Find where the given text appears and provide that cell's center as (X, Y) coordinate. 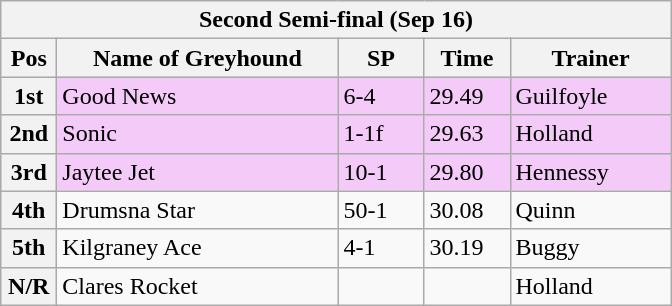
4-1 (381, 248)
Guilfoyle (590, 96)
2nd (29, 134)
Clares Rocket (198, 286)
6-4 (381, 96)
Jaytee Jet (198, 172)
Name of Greyhound (198, 58)
Drumsna Star (198, 210)
N/R (29, 286)
Sonic (198, 134)
Kilgraney Ace (198, 248)
1-1f (381, 134)
Pos (29, 58)
29.49 (467, 96)
1st (29, 96)
Time (467, 58)
Buggy (590, 248)
4th (29, 210)
Trainer (590, 58)
29.80 (467, 172)
SP (381, 58)
Quinn (590, 210)
Second Semi-final (Sep 16) (336, 20)
10-1 (381, 172)
3rd (29, 172)
Good News (198, 96)
29.63 (467, 134)
50-1 (381, 210)
30.19 (467, 248)
30.08 (467, 210)
Hennessy (590, 172)
5th (29, 248)
